Detect which cell encompasses the target text, then output its (x, y) center coordinate. 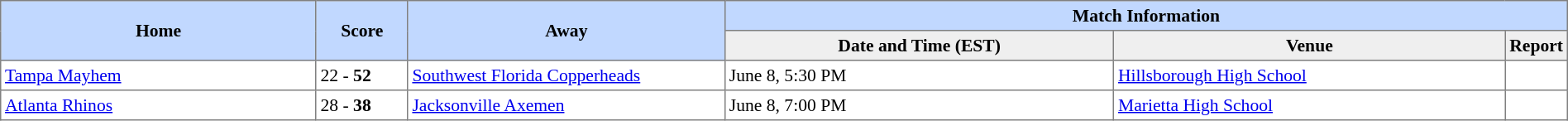
Hillsborough High School (1310, 75)
Score (362, 31)
Atlanta Rhinos (159, 105)
June 8, 5:30 PM (920, 75)
Marietta High School (1310, 105)
Home (159, 31)
June 8, 7:00 PM (920, 105)
Report (1537, 46)
Date and Time (EST) (920, 46)
Match Information (1146, 16)
Jacksonville Axemen (566, 105)
Away (566, 31)
Venue (1310, 46)
28 - 38 (362, 105)
Tampa Mayhem (159, 75)
Southwest Florida Copperheads (566, 75)
22 - 52 (362, 75)
